Return the (X, Y) coordinate for the center point of the cell that contains the specified text.  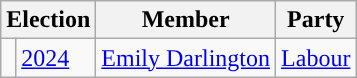
Member (186, 20)
2024 (56, 58)
Election (48, 20)
Labour (316, 58)
Emily Darlington (186, 58)
Party (316, 20)
